Pinpoint the cell where the given text exists, returning its [x, y] midpoint coordinate. 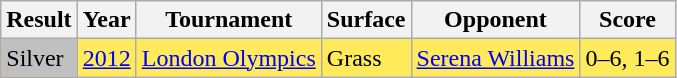
Silver [39, 58]
Serena Williams [496, 58]
Opponent [496, 20]
2012 [106, 58]
Grass [366, 58]
0–6, 1–6 [628, 58]
Year [106, 20]
London Olympics [228, 58]
Surface [366, 20]
Tournament [228, 20]
Score [628, 20]
Result [39, 20]
